Determine the (X, Y) coordinate at the center of the cell enclosing the given text.  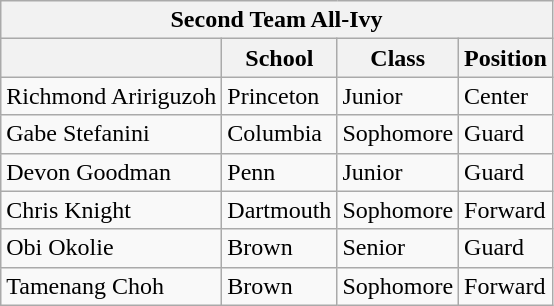
Center (506, 96)
Devon Goodman (112, 172)
School (280, 58)
Class (398, 58)
Penn (280, 172)
Second Team All-Ivy (277, 20)
Richmond Aririguzoh (112, 96)
Gabe Stefanini (112, 134)
Obi Okolie (112, 248)
Position (506, 58)
Chris Knight (112, 210)
Columbia (280, 134)
Tamenang Choh (112, 286)
Dartmouth (280, 210)
Senior (398, 248)
Princeton (280, 96)
